Provide the [X, Y] coordinate of the cell's center where the given text is located.  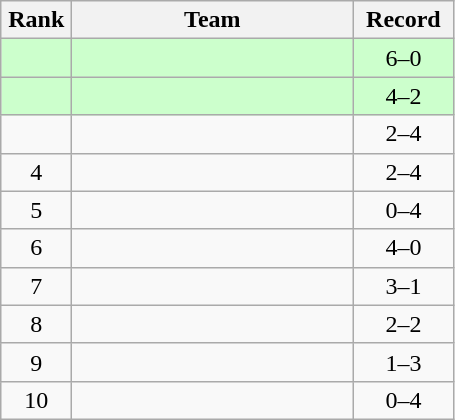
1–3 [404, 362]
9 [36, 362]
6–0 [404, 58]
4–2 [404, 96]
Team [212, 20]
Rank [36, 20]
2–2 [404, 324]
4–0 [404, 248]
4 [36, 172]
8 [36, 324]
10 [36, 400]
5 [36, 210]
7 [36, 286]
6 [36, 248]
Record [404, 20]
3–1 [404, 286]
